Detect which cell encompasses the target text, then output its [x, y] center coordinate. 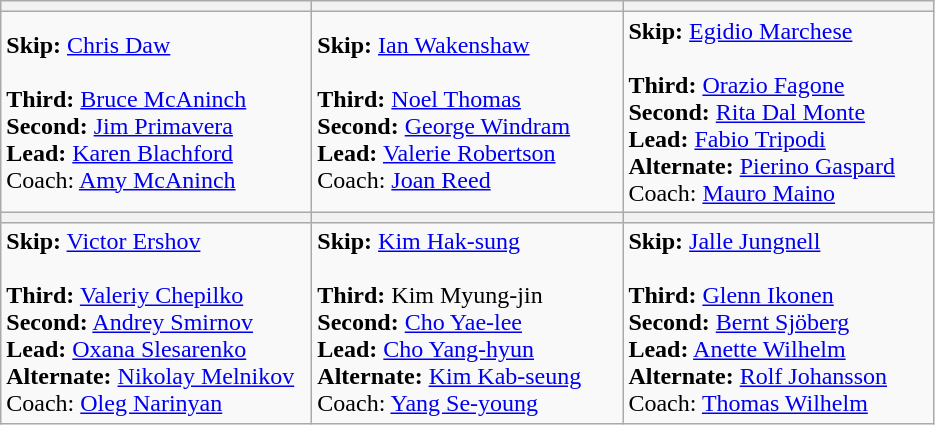
Skip: Ian WakenshawThird: Noel Thomas Second: George Windram Lead: Valerie Robertson Coach: Joan Reed [468, 112]
Skip: Kim Hak-sungThird: Kim Myung-jin Second: Cho Yae-lee Lead: Cho Yang-hyun Alternate: Kim Kab-seung Coach: Yang Se-young [468, 323]
Skip: Victor ErshovThird: Valeriy Chepilko Second: Andrey Smirnov Lead: Oxana Slesarenko Alternate: Nikolay Melnikov Coach: Oleg Narinyan [156, 323]
Skip: Egidio MarcheseThird: Orazio Fagone Second: Rita Dal Monte Lead: Fabio Tripodi Alternate: Pierino Gaspard Coach: Mauro Maino [778, 112]
Skip: Chris DawThird: Bruce McAninch Second: Jim Primavera Lead: Karen Blachford Coach: Amy McAninch [156, 112]
Skip: Jalle JungnellThird: Glenn Ikonen Second: Bernt Sjöberg Lead: Anette Wilhelm Alternate: Rolf Johansson Coach: Thomas Wilhelm [778, 323]
